Identify which cell holds the provided text, then report its (X, Y) central coordinate. 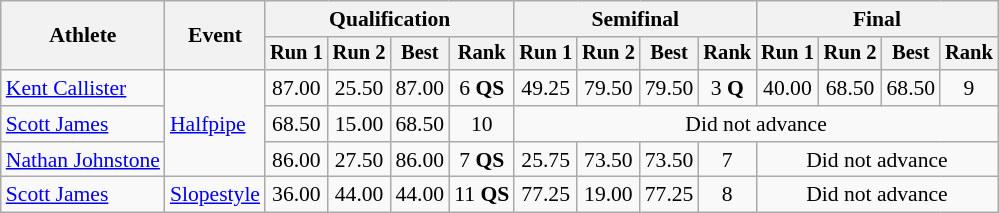
7 QS (482, 160)
19.00 (608, 195)
27.50 (360, 160)
Semifinal (635, 19)
9 (969, 88)
15.00 (360, 124)
Halfpipe (215, 124)
36.00 (296, 195)
7 (727, 160)
Final (877, 19)
10 (482, 124)
Slopestyle (215, 195)
3 Q (727, 88)
25.50 (360, 88)
Qualification (390, 19)
40.00 (788, 88)
49.25 (546, 88)
Athlete (83, 36)
Nathan Johnstone (83, 160)
Event (215, 36)
6 QS (482, 88)
11 QS (482, 195)
8 (727, 195)
Kent Callister (83, 88)
25.75 (546, 160)
